Identify which cell holds the provided text, then report its [x, y] central coordinate. 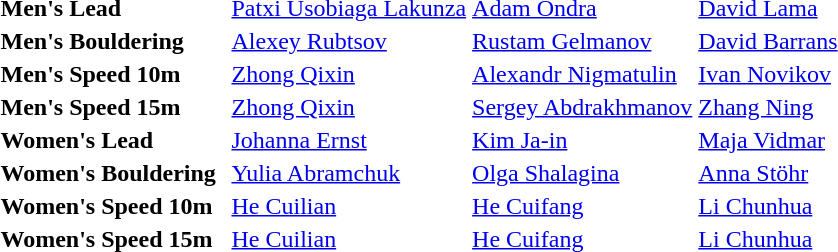
Rustam Gelmanov [582, 41]
Kim Ja-in [582, 140]
He Cuilian [349, 206]
Olga Shalagina [582, 173]
Sergey Abdrakhmanov [582, 107]
Alexey Rubtsov [349, 41]
He Cuifang [582, 206]
Alexandr Nigmatulin [582, 74]
Johanna Ernst [349, 140]
Yulia Abramchuk [349, 173]
